Find where the given text appears and provide that cell's center as [x, y] coordinate. 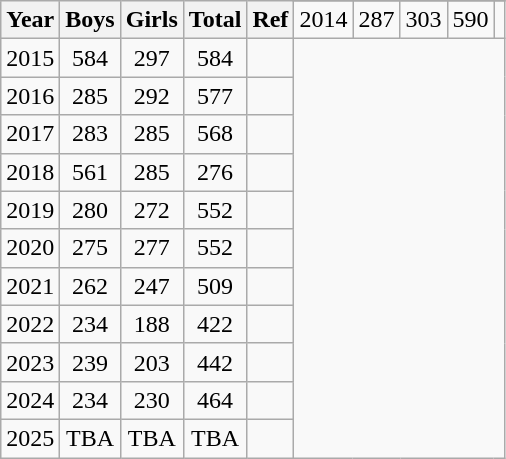
442 [215, 362]
568 [215, 134]
2019 [30, 210]
277 [152, 248]
2017 [30, 134]
2023 [30, 362]
422 [215, 324]
2021 [30, 286]
188 [152, 324]
Ref [270, 20]
272 [152, 210]
2020 [30, 248]
203 [152, 362]
561 [90, 172]
2024 [30, 400]
Boys [90, 20]
2018 [30, 172]
2025 [30, 438]
297 [152, 58]
464 [215, 400]
Total [215, 20]
577 [215, 96]
2014 [324, 20]
262 [90, 286]
303 [424, 20]
2022 [30, 324]
239 [90, 362]
509 [215, 286]
276 [215, 172]
275 [90, 248]
287 [376, 20]
590 [470, 20]
230 [152, 400]
2016 [30, 96]
Girls [152, 20]
247 [152, 286]
2015 [30, 58]
Year [30, 20]
292 [152, 96]
283 [90, 134]
280 [90, 210]
